Find where the given text appears and provide that cell's center as (X, Y) coordinate. 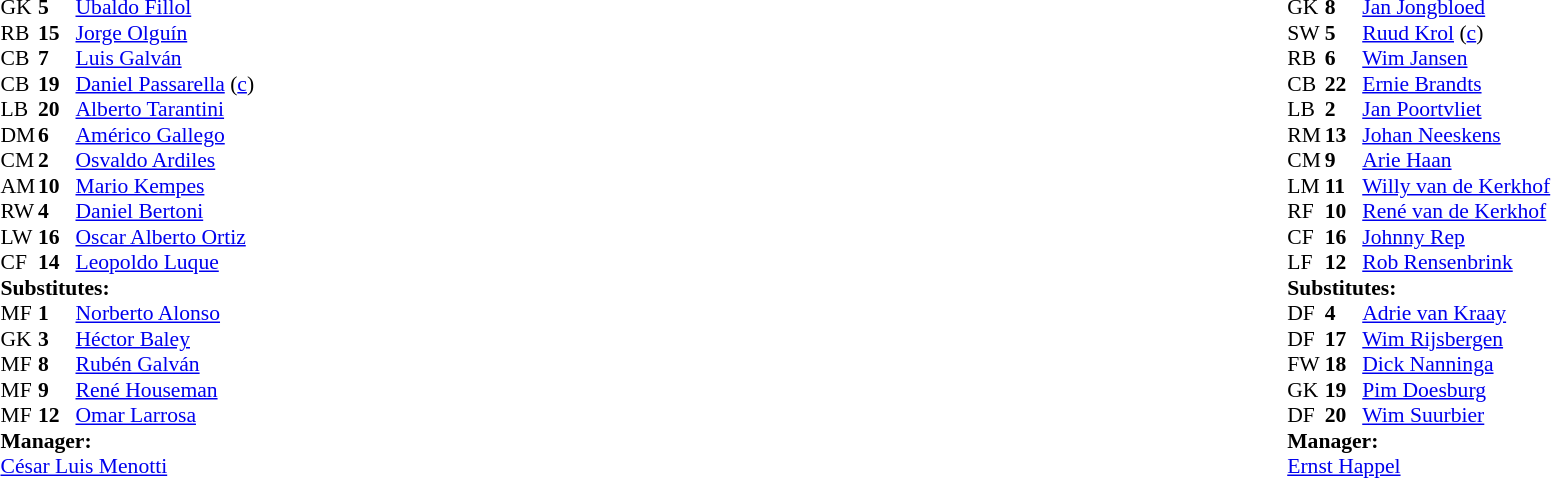
15 (57, 33)
1 (57, 313)
17 (1344, 339)
LM (1306, 186)
Mario Kempes (166, 186)
18 (1344, 365)
Oscar Alberto Ortiz (166, 237)
Alberto Tarantini (166, 109)
5 (1344, 33)
Américo Gallego (166, 135)
Héctor Baley (166, 339)
Ruud Krol (c) (1456, 33)
22 (1344, 84)
Norberto Alonso (166, 313)
AM (19, 186)
Pim Doesburg (1456, 390)
Wim Jansen (1456, 59)
14 (57, 263)
Jan Poortvliet (1456, 109)
Jorge Olguín (166, 33)
René Houseman (166, 390)
Ernie Brandts (1456, 84)
LF (1306, 263)
Wim Rijsbergen (1456, 339)
DM (19, 135)
Osvaldo Ardiles (166, 161)
Arie Haan (1456, 161)
Luis Galván (166, 59)
RW (19, 211)
8 (57, 365)
René van de Kerkhof (1456, 211)
Adrie van Kraay (1456, 313)
Dick Nanninga (1456, 365)
Wim Suurbier (1456, 415)
Daniel Passarella (c) (166, 84)
Rob Rensenbrink (1456, 263)
Willy van de Kerkhof (1456, 186)
11 (1344, 186)
Rubén Galván (166, 365)
RF (1306, 211)
LW (19, 237)
Leopoldo Luque (166, 263)
Johnny Rep (1456, 237)
Omar Larrosa (166, 415)
Johan Neeskens (1456, 135)
SW (1306, 33)
FW (1306, 365)
RM (1306, 135)
Daniel Bertoni (166, 211)
13 (1344, 135)
7 (57, 59)
3 (57, 339)
